From the cell containing the given text, extract its center point as [x, y] coordinate. 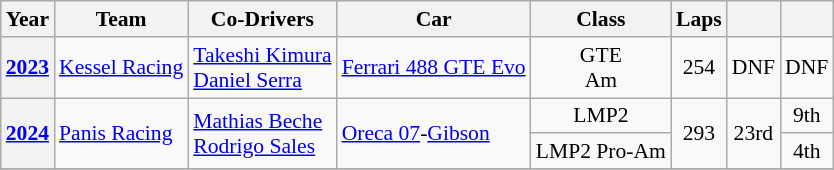
2023 [28, 68]
LMP2 [601, 116]
GTEAm [601, 68]
254 [699, 68]
Car [434, 19]
Laps [699, 19]
Takeshi Kimura Daniel Serra [262, 68]
23rd [754, 134]
Mathias Beche Rodrigo Sales [262, 134]
Team [121, 19]
Ferrari 488 GTE Evo [434, 68]
Class [601, 19]
Panis Racing [121, 134]
Oreca 07-Gibson [434, 134]
9th [806, 116]
Year [28, 19]
Co-Drivers [262, 19]
Kessel Racing [121, 68]
2024 [28, 134]
LMP2 Pro-Am [601, 152]
4th [806, 152]
293 [699, 134]
